Capture the cell that displays the provided text and extract its (x, y) central coordinate. 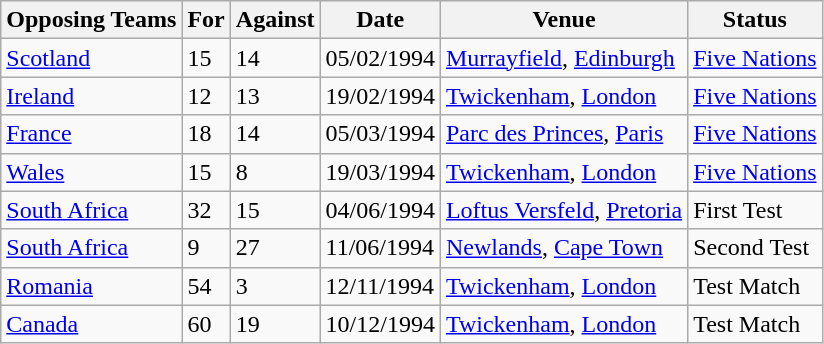
18 (206, 134)
32 (206, 210)
19/02/1994 (380, 96)
05/02/1994 (380, 58)
9 (206, 248)
12/11/1994 (380, 286)
27 (275, 248)
8 (275, 172)
Date (380, 20)
3 (275, 286)
19 (275, 324)
Venue (564, 20)
For (206, 20)
12 (206, 96)
05/03/1994 (380, 134)
Loftus Versfeld, Pretoria (564, 210)
10/12/1994 (380, 324)
60 (206, 324)
France (92, 134)
Romania (92, 286)
Status (755, 20)
04/06/1994 (380, 210)
13 (275, 96)
First Test (755, 210)
54 (206, 286)
Wales (92, 172)
11/06/1994 (380, 248)
Against (275, 20)
Ireland (92, 96)
Second Test (755, 248)
Parc des Princes, Paris (564, 134)
Scotland (92, 58)
Murrayfield, Edinburgh (564, 58)
19/03/1994 (380, 172)
Opposing Teams (92, 20)
Canada (92, 324)
Newlands, Cape Town (564, 248)
